Provide the [X, Y] coordinate of the cell's center where the given text is located.  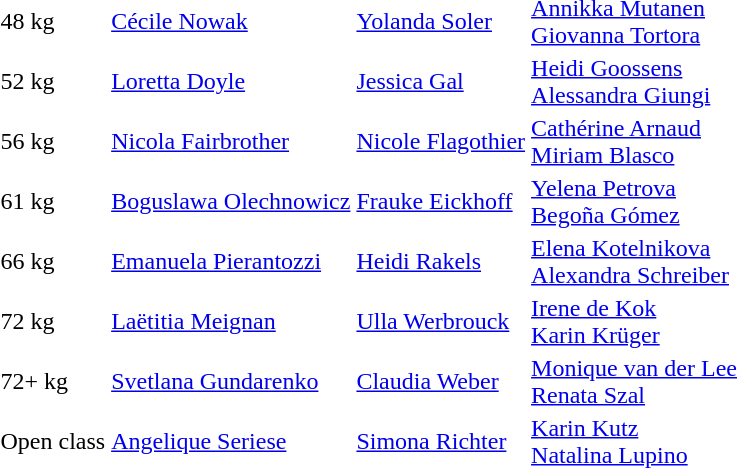
Svetlana Gundarenko [231, 382]
Nicola Fairbrother [231, 142]
Laëtitia Meignan [231, 322]
Jessica Gal [441, 82]
Claudia Weber [441, 382]
Loretta Doyle [231, 82]
Frauke Eickhoff [441, 202]
Boguslawa Olechnowicz [231, 202]
Ulla Werbrouck [441, 322]
Heidi Rakels [441, 262]
Nicole Flagothier [441, 142]
Emanuela Pierantozzi [231, 262]
